Provide the (x, y) coordinate of the cell's center where the given text is located.  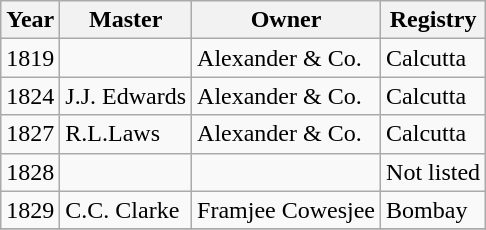
Master (126, 20)
1827 (30, 134)
1829 (30, 210)
C.C. Clarke (126, 210)
Year (30, 20)
1824 (30, 96)
Not listed (434, 172)
Framjee Cowesjee (286, 210)
1819 (30, 58)
Owner (286, 20)
Bombay (434, 210)
1828 (30, 172)
J.J. Edwards (126, 96)
Registry (434, 20)
R.L.Laws (126, 134)
